Identify which cell holds the provided text, then report its (x, y) central coordinate. 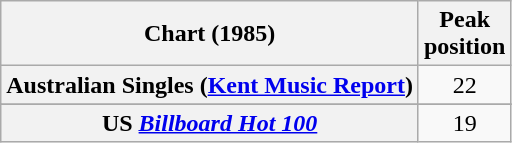
22 (464, 85)
Australian Singles (Kent Music Report) (210, 85)
Peakposition (464, 34)
US Billboard Hot 100 (210, 123)
Chart (1985) (210, 34)
19 (464, 123)
